Provide the (X, Y) coordinate of the cell's center where the given text is located.  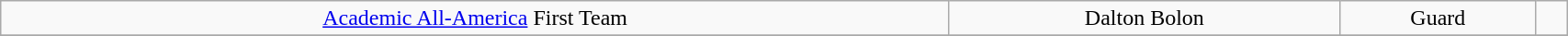
Guard (1438, 18)
Academic All-America First Team (476, 18)
Dalton Bolon (1145, 18)
